Search for the cell housing the specified text and yield its (x, y) center coordinate. 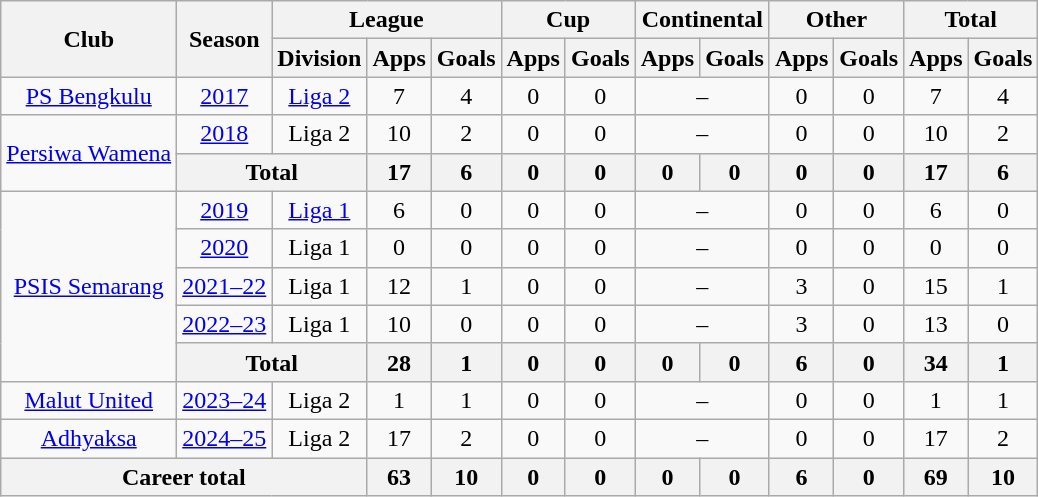
Malut United (89, 400)
Season (224, 39)
63 (399, 477)
Club (89, 39)
2021–22 (224, 286)
69 (936, 477)
2019 (224, 210)
2020 (224, 248)
Adhyaksa (89, 438)
28 (399, 362)
Division (320, 58)
Persiwa Wamena (89, 153)
2024–25 (224, 438)
PSIS Semarang (89, 286)
2023–24 (224, 400)
13 (936, 324)
League (386, 20)
2022–23 (224, 324)
34 (936, 362)
15 (936, 286)
Other (836, 20)
2018 (224, 134)
Continental (702, 20)
PS Bengkulu (89, 96)
12 (399, 286)
2017 (224, 96)
Career total (184, 477)
Cup (568, 20)
